From the cell containing the given text, extract its center point as [X, Y] coordinate. 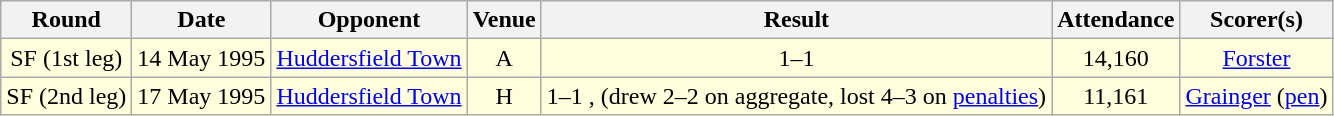
14 May 1995 [202, 58]
Opponent [369, 20]
H [504, 96]
Date [202, 20]
SF (1st leg) [66, 58]
Grainger (pen) [1256, 96]
SF (2nd leg) [66, 96]
14,160 [1116, 58]
Scorer(s) [1256, 20]
1–1 [796, 58]
Result [796, 20]
Venue [504, 20]
17 May 1995 [202, 96]
Round [66, 20]
Forster [1256, 58]
1–1 , (drew 2–2 on aggregate, lost 4–3 on penalties) [796, 96]
A [504, 58]
11,161 [1116, 96]
Attendance [1116, 20]
